For the text-containing cell, return its midpoint in [X, Y] coordinate format. 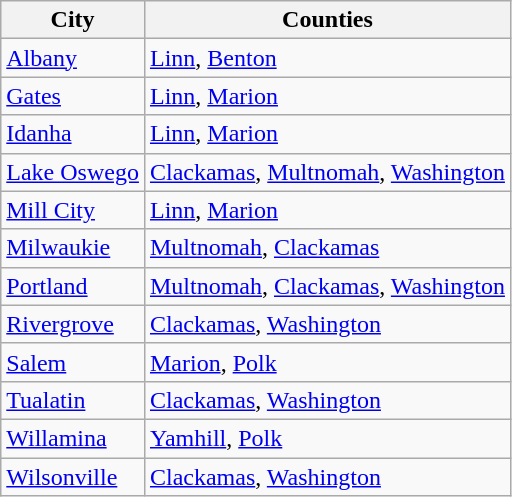
Portland [73, 286]
Willamina [73, 438]
Wilsonville [73, 477]
Linn, Benton [327, 58]
Milwaukie [73, 248]
Marion, Polk [327, 362]
Multnomah, Clackamas, Washington [327, 286]
Clackamas, Multnomah, Washington [327, 172]
Mill City [73, 210]
City [73, 20]
Rivergrove [73, 324]
Yamhill, Polk [327, 438]
Albany [73, 58]
Lake Oswego [73, 172]
Gates [73, 96]
Idanha [73, 134]
Counties [327, 20]
Tualatin [73, 400]
Salem [73, 362]
Multnomah, Clackamas [327, 248]
